Pinpoint the cell where the given text exists, returning its [X, Y] midpoint coordinate. 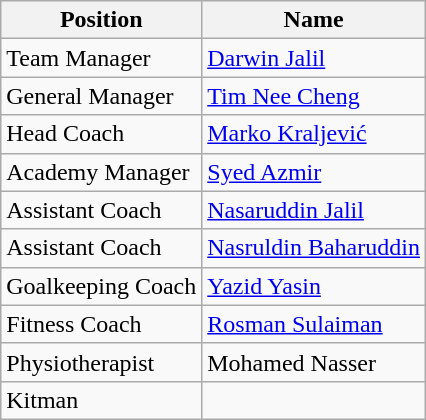
Position [102, 20]
Team Manager [102, 58]
Nasaruddin Jalil [314, 210]
General Manager [102, 96]
Name [314, 20]
Syed Azmir [314, 172]
Yazid Yasin [314, 286]
Fitness Coach [102, 324]
Academy Manager [102, 172]
Physiotherapist [102, 362]
Head Coach [102, 134]
Darwin Jalil [314, 58]
Kitman [102, 400]
Mohamed Nasser [314, 362]
Rosman Sulaiman [314, 324]
Marko Kraljević [314, 134]
Nasruldin Baharuddin [314, 248]
Tim Nee Cheng [314, 96]
Goalkeeping Coach [102, 286]
